Return the [X, Y] coordinate for the center point of the cell that contains the specified text.  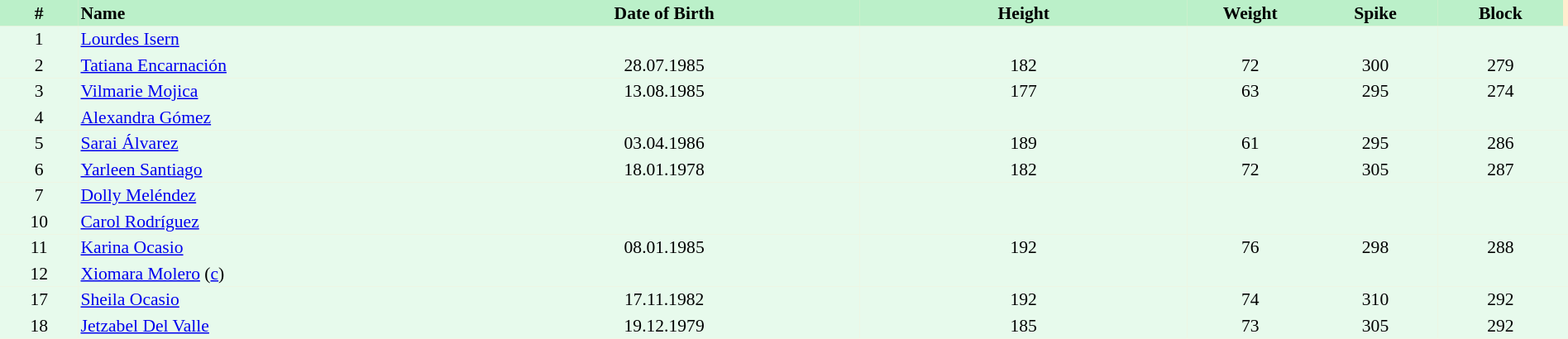
Xiomara Molero (c) [273, 274]
3 [39, 91]
189 [1024, 144]
5 [39, 144]
298 [1374, 248]
274 [1500, 91]
# [39, 13]
1 [39, 40]
288 [1500, 248]
287 [1500, 169]
10 [39, 222]
Height [1024, 13]
7 [39, 195]
185 [1024, 326]
Yarleen Santiago [273, 169]
Vilmarie Mojica [273, 91]
2 [39, 65]
Date of Birth [664, 13]
Sarai Álvarez [273, 144]
03.04.1986 [664, 144]
18.01.1978 [664, 169]
28.07.1985 [664, 65]
6 [39, 169]
13.08.1985 [664, 91]
4 [39, 117]
Block [1500, 13]
61 [1250, 144]
Lourdes Isern [273, 40]
286 [1500, 144]
17 [39, 299]
12 [39, 274]
Jetzabel Del Valle [273, 326]
Spike [1374, 13]
279 [1500, 65]
74 [1250, 299]
310 [1374, 299]
19.12.1979 [664, 326]
Carol Rodríguez [273, 222]
Tatiana Encarnación [273, 65]
11 [39, 248]
177 [1024, 91]
300 [1374, 65]
Alexandra Gómez [273, 117]
08.01.1985 [664, 248]
73 [1250, 326]
63 [1250, 91]
Karina Ocasio [273, 248]
Name [273, 13]
Weight [1250, 13]
76 [1250, 248]
Dolly Meléndez [273, 195]
Sheila Ocasio [273, 299]
18 [39, 326]
17.11.1982 [664, 299]
